Output the [X, Y] coordinate of the center of the cell containing the given text.  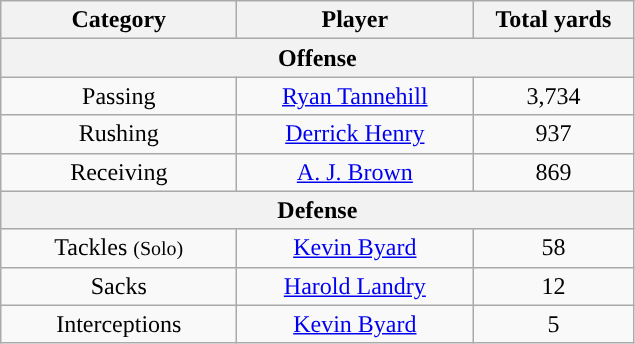
869 [554, 172]
Player [355, 20]
Ryan Tannehill [355, 96]
Rushing [119, 134]
Total yards [554, 20]
Sacks [119, 286]
3,734 [554, 96]
Harold Landry [355, 286]
Derrick Henry [355, 134]
Interceptions [119, 324]
Passing [119, 96]
58 [554, 248]
12 [554, 286]
Defense [318, 210]
A. J. Brown [355, 172]
5 [554, 324]
Category [119, 20]
Offense [318, 58]
Receiving [119, 172]
937 [554, 134]
Tackles (Solo) [119, 248]
